Determine the [X, Y] coordinate at the center of the cell enclosing the given text.  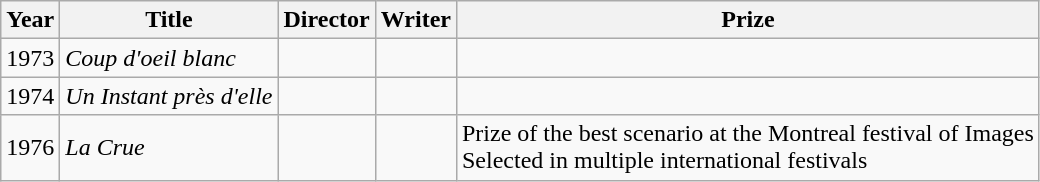
Year [30, 20]
Prize [748, 20]
Writer [416, 20]
Un Instant près d'elle [169, 96]
1973 [30, 58]
1976 [30, 148]
Prize of the best scenario at the Montreal festival of ImagesSelected in multiple international festivals [748, 148]
1974 [30, 96]
La Crue [169, 148]
Coup d'oeil blanc [169, 58]
Director [326, 20]
Title [169, 20]
